From the cell containing the given text, extract its center point as [x, y] coordinate. 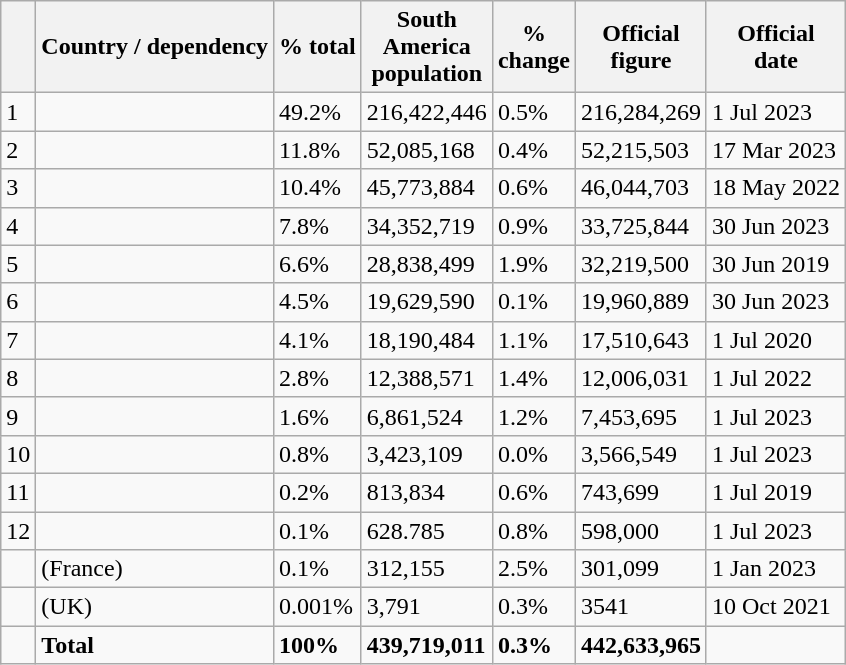
5 [18, 264]
49.2% [318, 112]
10 [18, 454]
3541 [640, 607]
8 [18, 378]
598,000 [640, 531]
(France) [155, 569]
4 [18, 226]
743,699 [640, 492]
813,834 [426, 492]
1 Jul 2022 [776, 378]
0.0% [534, 454]
7.8% [318, 226]
18,190,484 [426, 340]
1.4% [534, 378]
216,422,446 [426, 112]
216,284,269 [640, 112]
312,155 [426, 569]
(UK) [155, 607]
Officialfigure [640, 47]
301,099 [640, 569]
32,219,500 [640, 264]
45,773,884 [426, 188]
100% [318, 645]
12,006,031 [640, 378]
7 [18, 340]
1.2% [534, 416]
1 Jul 2020 [776, 340]
1 [18, 112]
1.6% [318, 416]
17,510,643 [640, 340]
12 [18, 531]
1.9% [534, 264]
2.8% [318, 378]
19,960,889 [640, 302]
SouthAmericapopulation [426, 47]
Country / dependency [155, 47]
Total [155, 645]
10 Oct 2021 [776, 607]
3 [18, 188]
2.5% [534, 569]
11.8% [318, 150]
4.1% [318, 340]
%change [534, 47]
10.4% [318, 188]
9 [18, 416]
1 Jan 2023 [776, 569]
2 [18, 150]
3,423,109 [426, 454]
0.4% [534, 150]
18 May 2022 [776, 188]
52,085,168 [426, 150]
1 Jul 2019 [776, 492]
4.5% [318, 302]
33,725,844 [640, 226]
442,633,965 [640, 645]
Officialdate [776, 47]
628.785 [426, 531]
0.2% [318, 492]
1.1% [534, 340]
0.001% [318, 607]
12,388,571 [426, 378]
3,791 [426, 607]
7,453,695 [640, 416]
46,044,703 [640, 188]
11 [18, 492]
0.9% [534, 226]
19,629,590 [426, 302]
30 Jun 2019 [776, 264]
6,861,524 [426, 416]
0.5% [534, 112]
17 Mar 2023 [776, 150]
% total [318, 47]
6 [18, 302]
439,719,011 [426, 645]
52,215,503 [640, 150]
34,352,719 [426, 226]
28,838,499 [426, 264]
6.6% [318, 264]
3,566,549 [640, 454]
